Scan for the cell matching the given text and deliver its [x, y] coordinate at center. 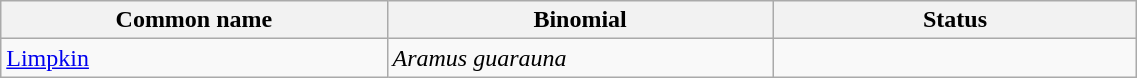
Aramus guarauna [580, 58]
Status [955, 20]
Common name [194, 20]
Binomial [580, 20]
Limpkin [194, 58]
